Scan for the cell matching the given text and deliver its (x, y) coordinate at center. 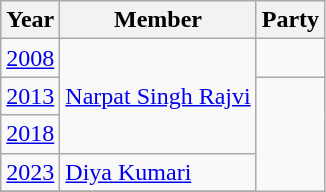
Narpat Singh Rajvi (158, 96)
Diya Kumari (158, 172)
2008 (30, 58)
2023 (30, 172)
Member (158, 20)
Year (30, 20)
Party (290, 20)
2013 (30, 96)
2018 (30, 134)
